Output the (X, Y) coordinate of the center of the cell containing the given text.  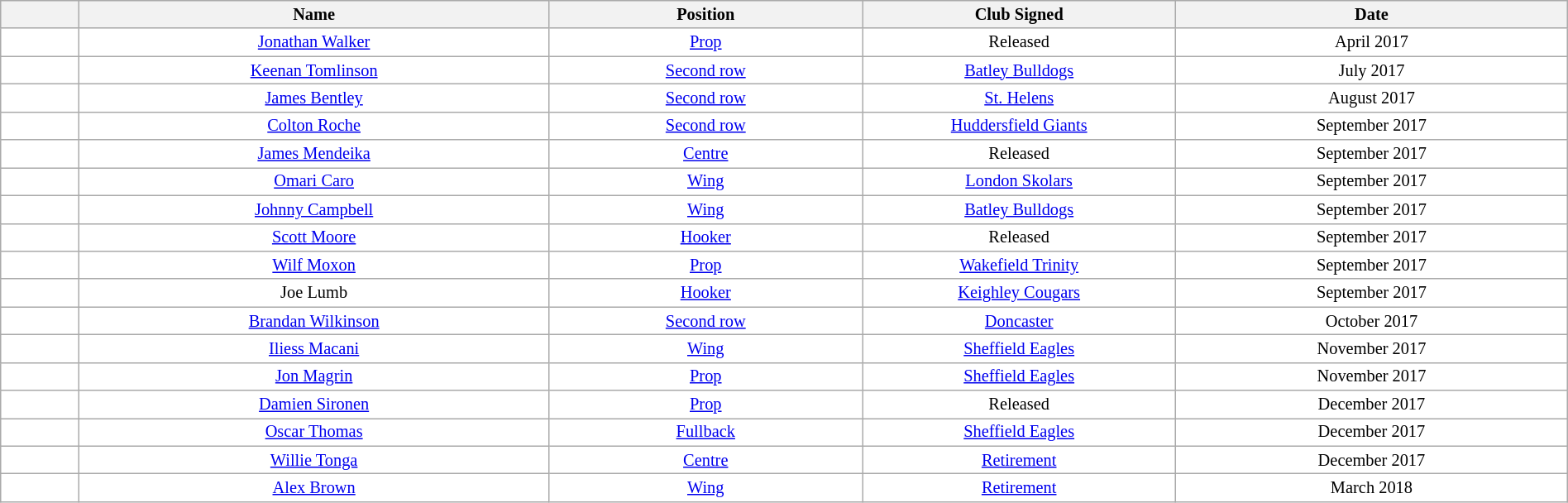
Keighley Cougars (1019, 293)
April 2017 (1372, 42)
Name (313, 14)
Date (1372, 14)
Johnny Campbell (313, 209)
Willie Tonga (313, 460)
St. Helens (1019, 98)
July 2017 (1372, 70)
October 2017 (1372, 321)
March 2018 (1372, 487)
James Mendeika (313, 154)
Club Signed (1019, 14)
Position (706, 14)
Alex Brown (313, 487)
Omari Caro (313, 181)
Jonathan Walker (313, 42)
Jon Magrin (313, 376)
Keenan Tomlinson (313, 70)
Fullback (706, 432)
Scott Moore (313, 237)
James Bentley (313, 98)
London Skolars (1019, 181)
Wakefield Trinity (1019, 265)
Huddersfield Giants (1019, 126)
Colton Roche (313, 126)
August 2017 (1372, 98)
Iliess Macani (313, 348)
Doncaster (1019, 321)
Wilf Moxon (313, 265)
Brandan Wilkinson (313, 321)
Oscar Thomas (313, 432)
Damien Sironen (313, 405)
Joe Lumb (313, 293)
